Provide the (x, y) coordinate of the cell's center where the given text is located.  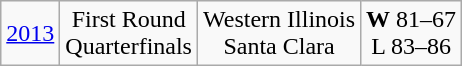
W 81–67L 83–86 (412, 34)
2013 (30, 34)
First RoundQuarterfinals (129, 34)
Western IllinoisSanta Clara (278, 34)
